Search for the cell housing the specified text and yield its (x, y) center coordinate. 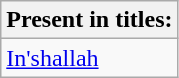
In'shallah (90, 58)
Present in titles: (90, 20)
